Output the (x, y) coordinate of the center of the cell containing the given text.  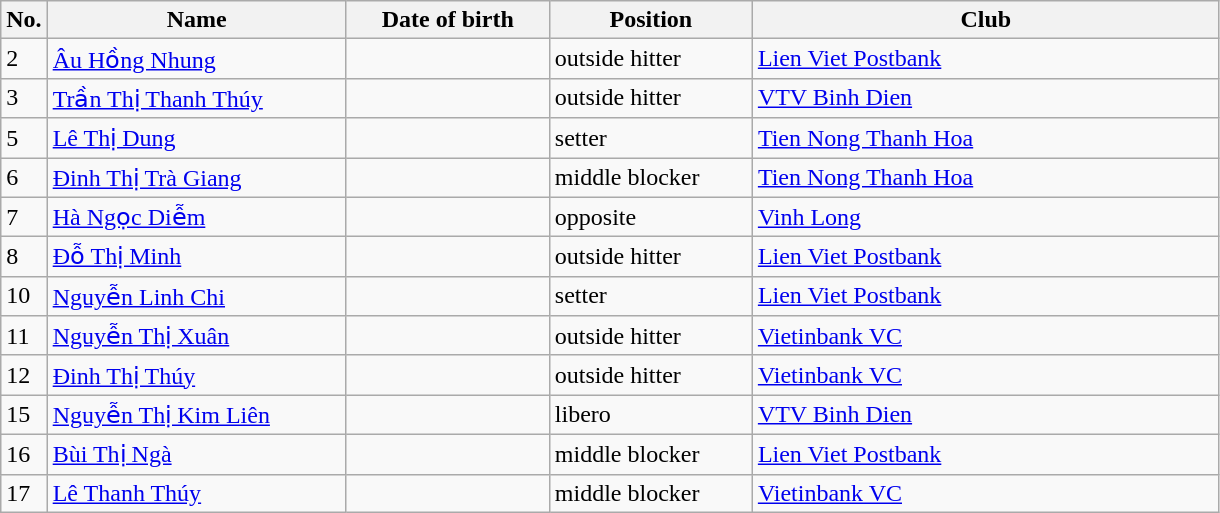
Nguyễn Thị Kim Liên (196, 415)
Hà Ngọc Diễm (196, 217)
Name (196, 20)
17 (24, 493)
Nguyễn Thị Xuân (196, 336)
No. (24, 20)
7 (24, 217)
8 (24, 257)
opposite (650, 217)
Đỗ Thị Minh (196, 257)
Date of birth (448, 20)
Position (650, 20)
15 (24, 415)
16 (24, 454)
11 (24, 336)
3 (24, 98)
5 (24, 138)
Lê Thị Dung (196, 138)
libero (650, 415)
12 (24, 375)
Vinh Long (986, 217)
Club (986, 20)
10 (24, 296)
Lê Thanh Thúy (196, 493)
6 (24, 178)
2 (24, 59)
Bùi Thị Ngà (196, 454)
Trần Thị Thanh Thúy (196, 98)
Nguyễn Linh Chi (196, 296)
Âu Hồng Nhung (196, 59)
Đinh Thị Trà Giang (196, 178)
Đinh Thị Thúy (196, 375)
